Output the [X, Y] coordinate of the center of the cell containing the given text.  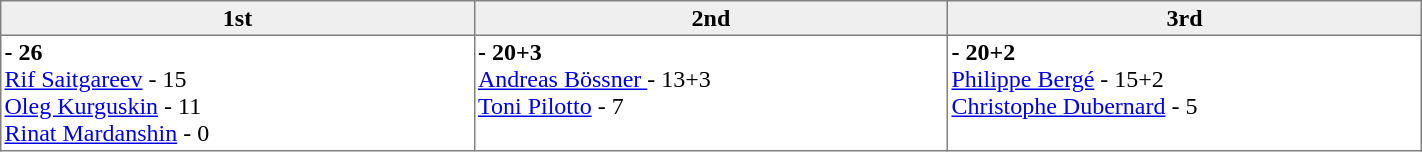
- 20+2Philippe Bergé - 15+2Christophe Dubernard - 5 [1185, 93]
- 20+3Andreas Bössner - 13+3Toni Pilotto - 7 [710, 93]
1st [238, 18]
- 26Rif Saitgareev - 15Oleg Kurguskin - 11Rinat Mardanshin - 0 [238, 93]
2nd [710, 18]
3rd [1185, 18]
